From the cell containing the given text, extract its center point as (x, y) coordinate. 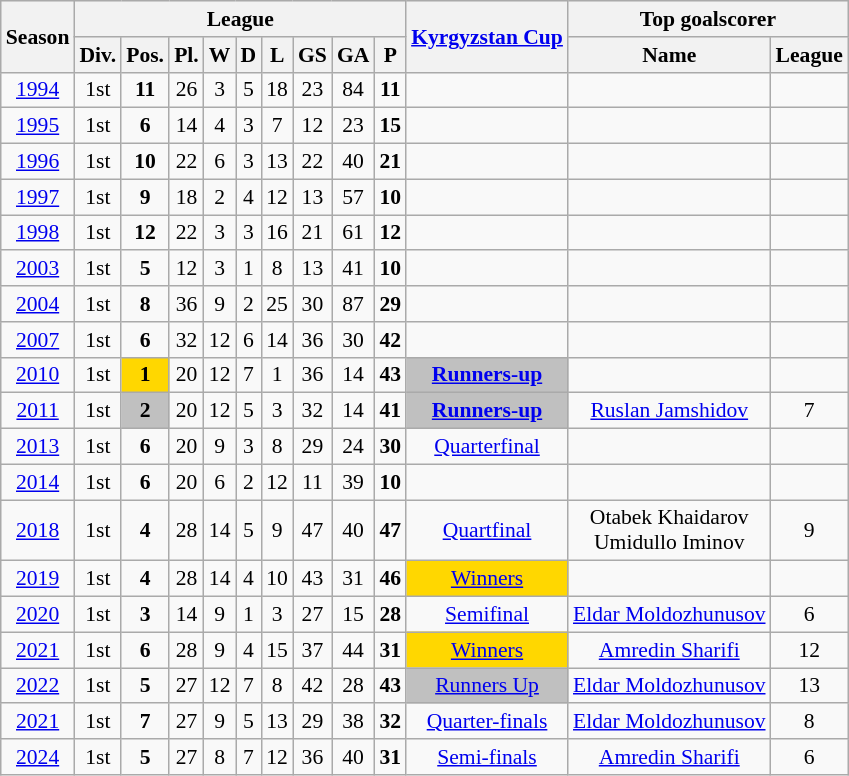
37 (312, 650)
Quartfinal (487, 530)
Top goalscorer (708, 19)
1994 (38, 90)
Name (670, 55)
GS (312, 55)
Otabek Khaidarov Umidullo Iminov (670, 530)
Pl. (186, 55)
2011 (38, 411)
Semi-finals (487, 757)
16 (277, 233)
Semifinal (487, 615)
57 (354, 197)
87 (354, 304)
P (390, 55)
Div. (98, 55)
1998 (38, 233)
W (220, 55)
1995 (38, 126)
Kyrgyzstan Cup (487, 36)
GA (354, 55)
2014 (38, 482)
2004 (38, 304)
Quarter-finals (487, 722)
44 (354, 650)
46 (390, 579)
2007 (38, 340)
2020 (38, 615)
61 (354, 233)
84 (354, 90)
26 (186, 90)
2022 (38, 686)
39 (354, 482)
L (277, 55)
1996 (38, 162)
Season (38, 36)
2019 (38, 579)
2018 (38, 530)
2003 (38, 269)
24 (354, 447)
Ruslan Jamshidov (670, 411)
1997 (38, 197)
2010 (38, 375)
25 (277, 304)
D (249, 55)
2024 (38, 757)
38 (354, 722)
Pos. (145, 55)
Runners Up (487, 686)
2013 (38, 447)
Quarterfinal (487, 447)
